Capture the cell that displays the provided text and extract its [x, y] central coordinate. 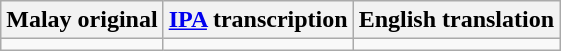
Malay original [82, 20]
English translation [456, 20]
IPA transcription [258, 20]
